Output the [X, Y] coordinate of the center of the cell containing the given text.  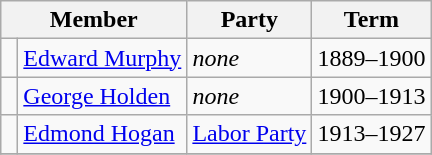
1889–1900 [372, 58]
George Holden [102, 96]
Term [372, 20]
1913–1927 [372, 134]
Edward Murphy [102, 58]
Member [94, 20]
Edmond Hogan [102, 134]
Labor Party [250, 134]
Party [250, 20]
1900–1913 [372, 96]
